Return [x, y] of the center of cell containing provided text 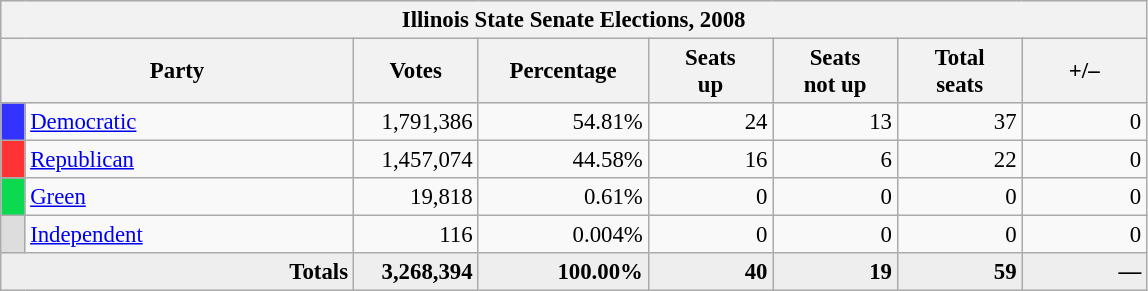
1,791,386 [416, 122]
Republican [189, 160]
1,457,074 [416, 160]
116 [416, 235]
13 [836, 122]
Democratic [189, 122]
Seatsup [710, 72]
Totalseats [960, 72]
6 [836, 160]
Illinois State Senate Elections, 2008 [574, 20]
Green [189, 197]
Independent [189, 235]
37 [960, 122]
24 [710, 122]
Votes [416, 72]
Party [178, 72]
19,818 [416, 197]
Percentage [563, 72]
Seatsnot up [836, 72]
54.81% [563, 122]
22 [960, 160]
0.004% [563, 235]
0.61% [563, 197]
16 [710, 160]
44.58% [563, 160]
+/– [1084, 72]
